Locate the cell with the specified text and output its [X, Y] center coordinate. 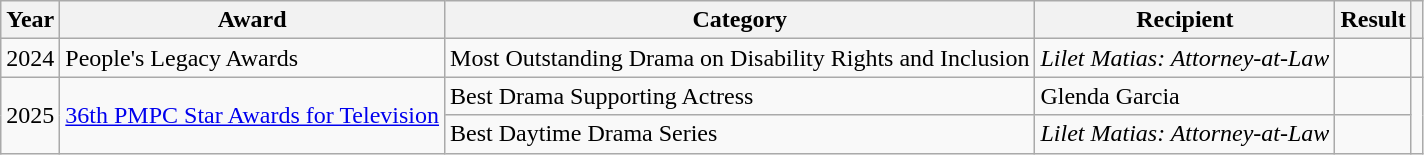
Best Drama Supporting Actress [740, 96]
People's Legacy Awards [252, 58]
Result [1373, 20]
Most Outstanding Drama on Disability Rights and Inclusion [740, 58]
2024 [30, 58]
2025 [30, 115]
36th PMPC Star Awards for Television [252, 115]
Glenda Garcia [1185, 96]
Best Daytime Drama Series [740, 134]
Year [30, 20]
Recipient [1185, 20]
Category [740, 20]
Award [252, 20]
